Output the (x, y) coordinate of the center of the cell containing the given text.  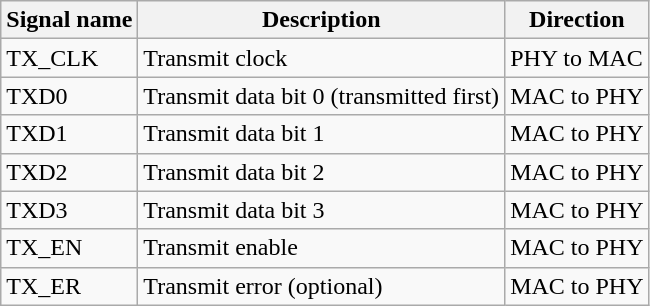
Transmit error (optional) (322, 286)
TXD0 (70, 96)
PHY to MAC (577, 58)
Direction (577, 20)
Transmit enable (322, 248)
Transmit data bit 2 (322, 172)
TX_CLK (70, 58)
Signal name (70, 20)
TXD2 (70, 172)
Transmit data bit 0 (transmitted first) (322, 96)
TXD3 (70, 210)
Transmit clock (322, 58)
Transmit data bit 3 (322, 210)
Description (322, 20)
TXD1 (70, 134)
TX_ER (70, 286)
TX_EN (70, 248)
Transmit data bit 1 (322, 134)
